Search for the cell housing the specified text and yield its [X, Y] center coordinate. 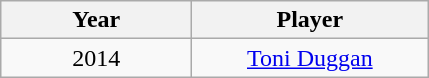
Player [310, 20]
Year [96, 20]
2014 [96, 58]
Toni Duggan [310, 58]
